For the text-containing cell, return its midpoint in [x, y] coordinate format. 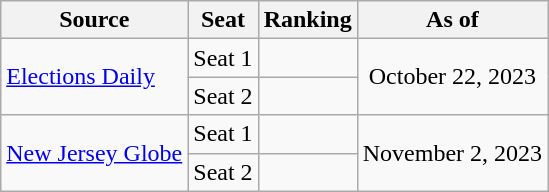
Ranking [308, 20]
As of [452, 20]
New Jersey Globe [94, 153]
Seat [223, 20]
Elections Daily [94, 77]
Source [94, 20]
November 2, 2023 [452, 153]
October 22, 2023 [452, 77]
